Determine the (X, Y) coordinate at the center of the cell enclosing the given text.  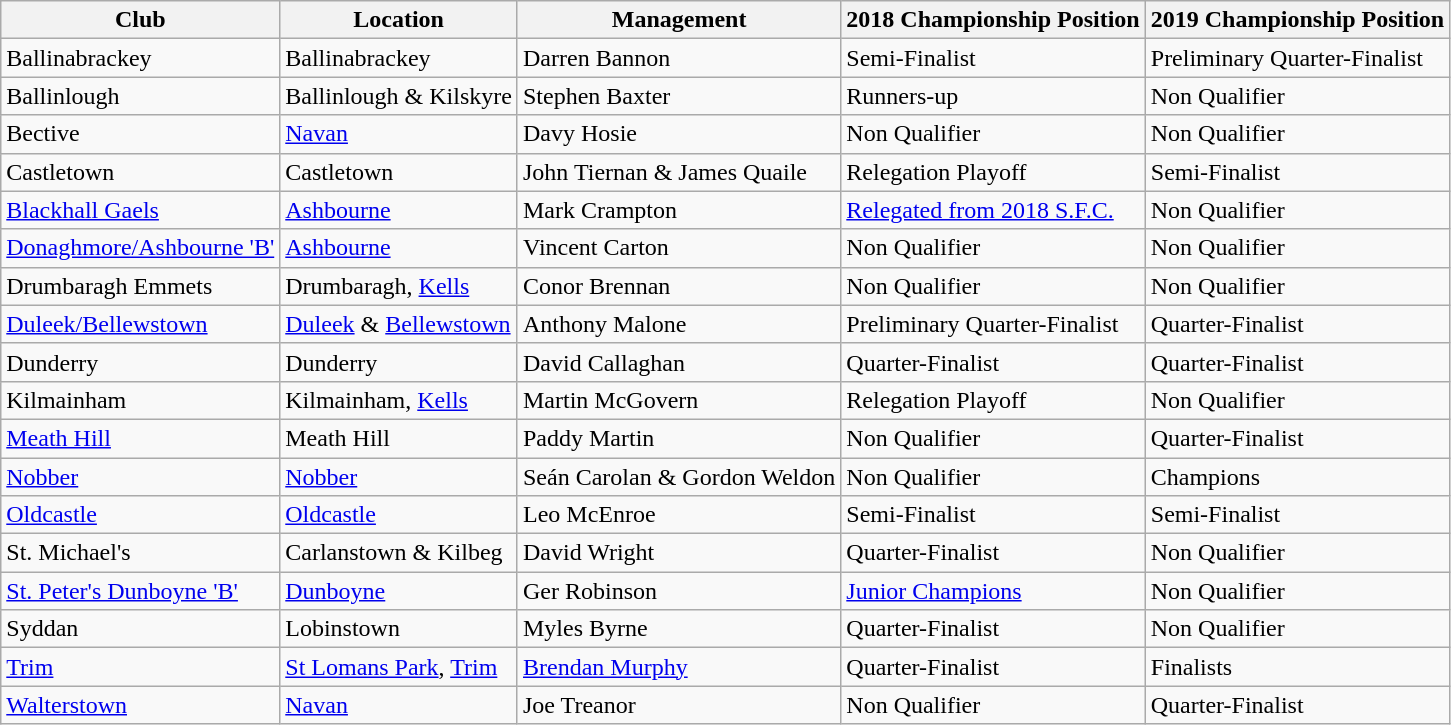
Kilmainham, Kells (399, 400)
Drumbaragh, Kells (399, 286)
Paddy Martin (678, 438)
Myles Byrne (678, 629)
Junior Champions (993, 591)
Darren Bannon (678, 58)
St. Michael's (140, 553)
Seán Carolan & Gordon Weldon (678, 477)
Mark Crampton (678, 210)
St Lomans Park, Trim (399, 667)
Vincent Carton (678, 248)
Runners-up (993, 96)
Lobinstown (399, 629)
2019 Championship Position (1297, 20)
Club (140, 20)
Drumbaragh Emmets (140, 286)
Leo McEnroe (678, 515)
Martin McGovern (678, 400)
Champions (1297, 477)
Ger Robinson (678, 591)
St. Peter's Dunboyne 'B' (140, 591)
Carlanstown & Kilbeg (399, 553)
Bective (140, 134)
John Tiernan & James Quaile (678, 172)
David Callaghan (678, 362)
Conor Brennan (678, 286)
Syddan (140, 629)
2018 Championship Position (993, 20)
Blackhall Gaels (140, 210)
Duleek/Bellewstown (140, 324)
Anthony Malone (678, 324)
Duleek & Bellewstown (399, 324)
Relegated from 2018 S.F.C. (993, 210)
Ballinlough (140, 96)
David Wright (678, 553)
Dunboyne (399, 591)
Walterstown (140, 705)
Stephen Baxter (678, 96)
Donaghmore/Ashbourne 'B' (140, 248)
Location (399, 20)
Brendan Murphy (678, 667)
Finalists (1297, 667)
Kilmainham (140, 400)
Joe Treanor (678, 705)
Ballinlough & Kilskyre (399, 96)
Management (678, 20)
Trim (140, 667)
Davy Hosie (678, 134)
